Return (x, y) of the center of cell containing provided text 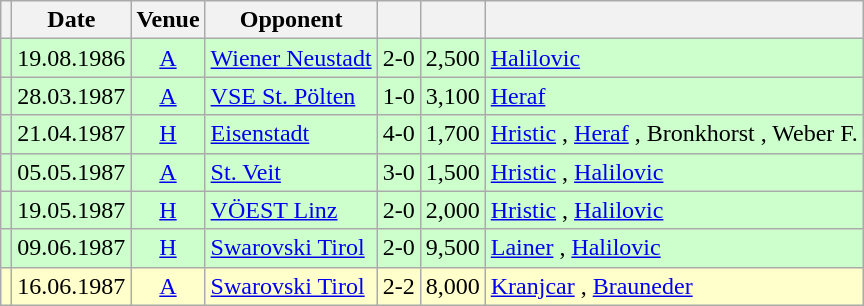
VÖEST Linz (291, 210)
19.08.1986 (72, 58)
21.04.1987 (72, 134)
St. Veit (291, 172)
VSE St. Pölten (291, 96)
Wiener Neustadt (291, 58)
Venue (168, 20)
Kranjcar , Brauneder (674, 286)
19.05.1987 (72, 210)
Hristic , Heraf , Bronkhorst , Weber F. (674, 134)
3,100 (452, 96)
8,000 (452, 286)
1,500 (452, 172)
4-0 (398, 134)
28.03.1987 (72, 96)
2-2 (398, 286)
Opponent (291, 20)
1-0 (398, 96)
Lainer , Halilovic (674, 248)
16.06.1987 (72, 286)
2,500 (452, 58)
Halilovic (674, 58)
2,000 (452, 210)
9,500 (452, 248)
Eisenstadt (291, 134)
Heraf (674, 96)
09.06.1987 (72, 248)
1,700 (452, 134)
Date (72, 20)
05.05.1987 (72, 172)
3-0 (398, 172)
